Extract the (x, y) coordinate from the center of the cell holding the provided text.  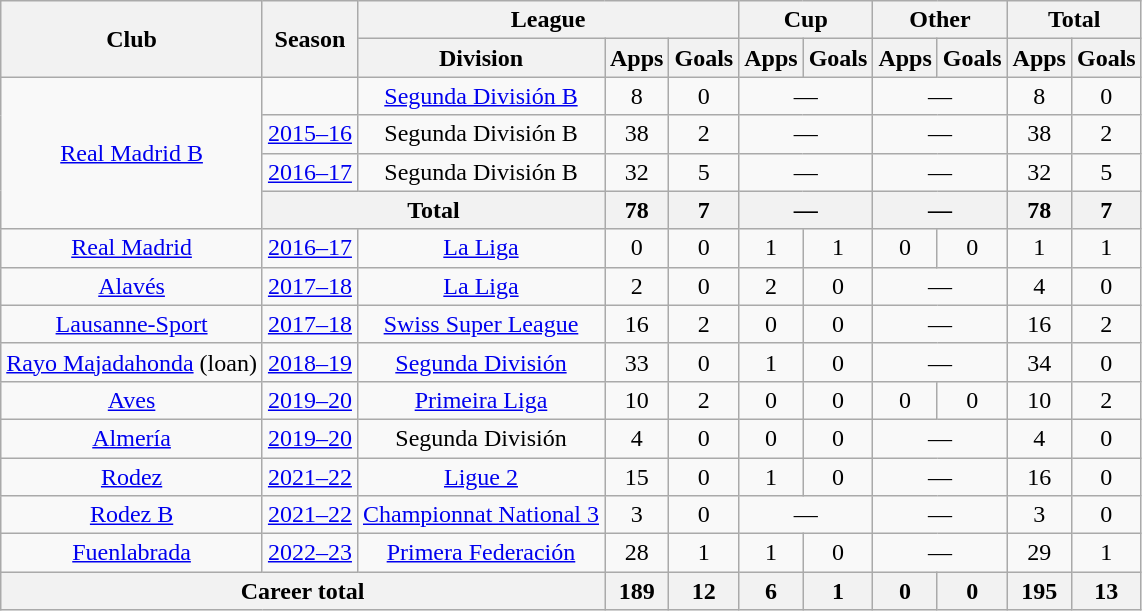
29 (1039, 553)
Real Madrid (132, 248)
6 (771, 591)
Swiss Super League (480, 324)
13 (1106, 591)
Fuenlabrada (132, 553)
League (548, 20)
189 (636, 591)
Aves (132, 400)
Rodez (132, 477)
Ligue 2 (480, 477)
Cup (806, 20)
2022–23 (310, 553)
Rayo Majadahonda (loan) (132, 362)
33 (636, 362)
Championnat National 3 (480, 515)
Club (132, 39)
28 (636, 553)
Lausanne-Sport (132, 324)
Primera Federación (480, 553)
12 (704, 591)
Season (310, 39)
Real Madrid B (132, 153)
15 (636, 477)
Other (940, 20)
2015–16 (310, 134)
2018–19 (310, 362)
195 (1039, 591)
Almería (132, 438)
Division (480, 58)
Rodez B (132, 515)
Alavés (132, 286)
Career total (303, 591)
34 (1039, 362)
Primeira Liga (480, 400)
